Extract the (X, Y) coordinate from the center of the cell holding the provided text.  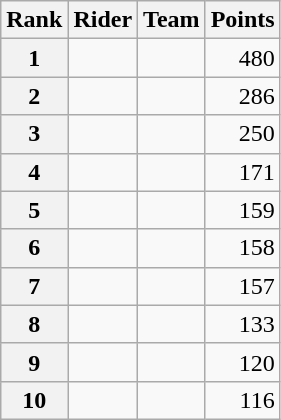
8 (34, 324)
3 (34, 134)
Rank (34, 20)
120 (242, 362)
7 (34, 286)
133 (242, 324)
286 (242, 96)
159 (242, 210)
158 (242, 248)
Rider (103, 20)
250 (242, 134)
1 (34, 58)
4 (34, 172)
5 (34, 210)
116 (242, 400)
9 (34, 362)
Points (242, 20)
Team (172, 20)
6 (34, 248)
10 (34, 400)
171 (242, 172)
157 (242, 286)
2 (34, 96)
480 (242, 58)
